Find where the given text appears and provide that cell's center as [x, y] coordinate. 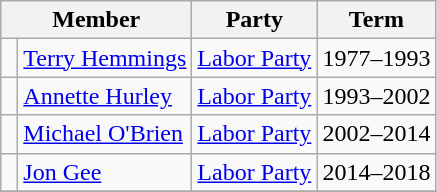
2002–2014 [376, 134]
Jon Gee [105, 172]
Term [376, 20]
2014–2018 [376, 172]
Annette Hurley [105, 96]
Member [96, 20]
Michael O'Brien [105, 134]
1977–1993 [376, 58]
Party [254, 20]
Terry Hemmings [105, 58]
1993–2002 [376, 96]
